Detect which cell encompasses the target text, then output its (x, y) center coordinate. 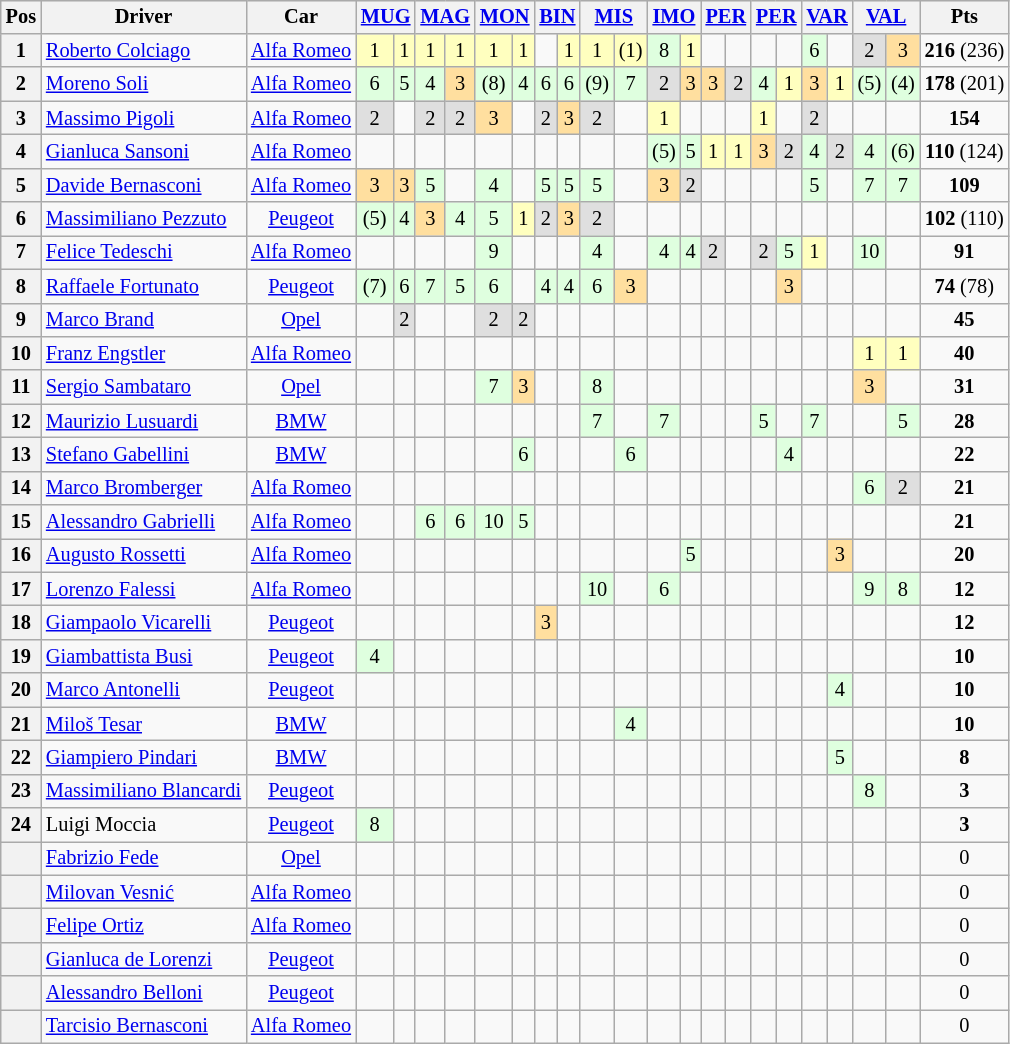
74 (78) (965, 286)
110 (124) (965, 152)
Marco Brand (144, 320)
Stefano Gabellini (144, 455)
(1) (630, 51)
Marco Antonelli (144, 690)
102 (110) (965, 219)
Fabrizio Fede (144, 859)
MUG (386, 17)
109 (965, 185)
MIS (614, 17)
Massimiliano Blancardi (144, 791)
Maurizio Lusuardi (144, 421)
45 (965, 320)
15 (21, 522)
Milovan Vesnić (144, 892)
24 (21, 825)
Augusto Rossetti (144, 556)
16 (21, 556)
Car (301, 17)
Giampiero Pindari (144, 758)
Franz Engstler (144, 354)
23 (21, 791)
VAR (826, 17)
(6) (902, 152)
IMO (674, 17)
11 (21, 387)
17 (21, 589)
Moreno Soli (144, 84)
Pts (965, 17)
31 (965, 387)
Davide Bernasconi (144, 185)
Luigi Moccia (144, 825)
Massimiliano Pezzuto (144, 219)
Lorenzo Falessi (144, 589)
13 (21, 455)
19 (21, 657)
14 (21, 488)
VAL (886, 17)
BIN (557, 17)
Marco Bromberger (144, 488)
18 (21, 623)
154 (965, 118)
Raffaele Fortunato (144, 286)
Roberto Colciago (144, 51)
178 (201) (965, 84)
Miloš Tesar (144, 724)
Alessandro Belloni (144, 993)
Massimo Pigoli (144, 118)
Alessandro Gabrielli (144, 522)
Giambattista Busi (144, 657)
Felipe Ortiz (144, 926)
MON (505, 17)
216 (236) (965, 51)
91 (965, 253)
(4) (902, 84)
Gianluca Sansoni (144, 152)
28 (965, 421)
40 (965, 354)
Driver (144, 17)
Tarcisio Bernasconi (144, 1027)
Felice Tedeschi (144, 253)
Giampaolo Vicarelli (144, 623)
(9) (596, 84)
Sergio Sambataro (144, 387)
Gianluca de Lorenzi (144, 960)
(8) (494, 84)
MAG (445, 17)
Pos (21, 17)
(7) (374, 286)
